Extract the [x, y] coordinate from the center of the cell holding the provided text.  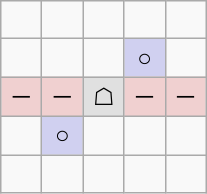
☖ [104, 97]
